Determine the (x, y) coordinate at the center of the cell enclosing the given text.  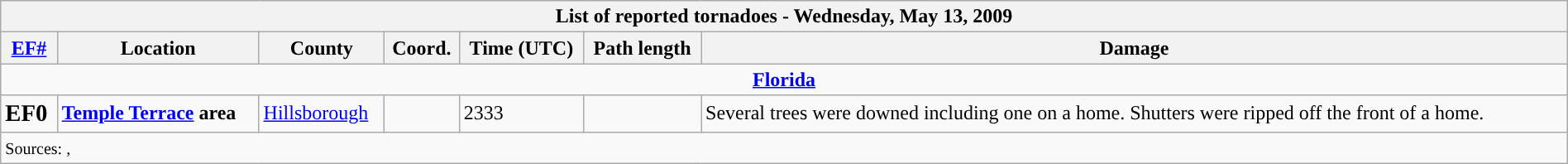
2333 (521, 113)
Time (UTC) (521, 48)
EF0 (29, 113)
Florida (784, 80)
County (322, 48)
Hillsborough (322, 113)
Temple Terrace area (158, 113)
List of reported tornadoes - Wednesday, May 13, 2009 (784, 17)
Sources: , (784, 147)
Damage (1135, 48)
Coord. (422, 48)
Several trees were downed including one on a home. Shutters were ripped off the front of a home. (1135, 113)
Path length (643, 48)
Location (158, 48)
EF# (29, 48)
